Return [X, Y] of the center of cell containing provided text 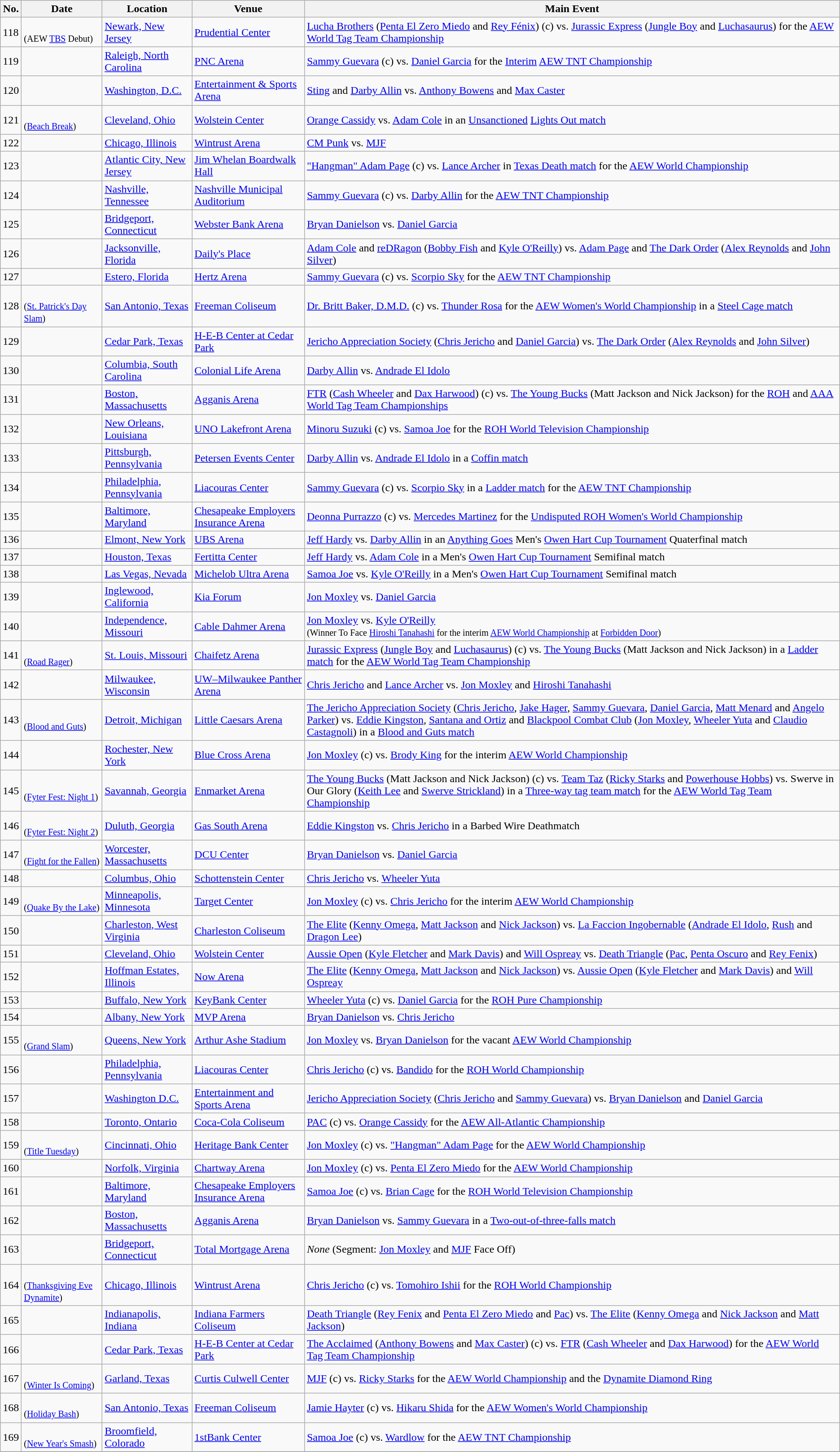
Sting and Darby Allin vs. Anthony Bowens and Max Caster [572, 91]
Duluth, Georgia [147, 826]
Entertainment and Sports Arena [249, 1098]
Jon Moxley vs. Bryan Danielson for the vacant AEW World Championship [572, 1040]
Wheeler Yuta (c) vs. Daniel Garcia for the ROH Pure Championship [572, 1000]
The Elite (Kenny Omega, Matt Jackson and Nick Jackson) vs. Aussie Open (Kyle Fletcher and Mark Davis) and Will Ospreay [572, 977]
Samoa Joe vs. Kyle O'Reilly in a Men's Owen Hart Cup Tournament Semifinal match [572, 574]
169 [11, 1437]
167 [11, 1378]
Hertz Arena [249, 277]
Location [147, 9]
145 [11, 790]
128 [11, 306]
142 [11, 684]
Independence, Missouri [147, 626]
Adam Cole and reDRagon (Bobby Fish and Kyle O'Reilly) vs. Adam Page and The Dark Order (Alex Reynolds and John Silver) [572, 253]
Gas South Arena [249, 826]
Worcester, Massachusetts [147, 855]
Las Vegas, Nevada [147, 574]
Toronto, Ontario [147, 1122]
Jericho Appreciation Society (Chris Jericho and Sammy Guevara) vs. Bryan Danielson and Daniel Garcia [572, 1098]
Samoa Joe (c) vs. Brian Cage for the ROH World Television Championship [572, 1191]
Enmarket Arena [249, 790]
Washington D.C. [147, 1098]
(Quake By the Lake) [62, 902]
161 [11, 1191]
Colonial Life Arena [249, 371]
Newark, New Jersey [147, 32]
Heritage Bank Center [249, 1145]
Nashville, Tennessee [147, 195]
131 [11, 400]
Lucha Brothers (Penta El Zero Miedo and Rey Fénix) (c) vs. Jurassic Express (Jungle Boy and Luchasaurus) for the AEW World Tag Team Championship [572, 32]
MVP Arena [249, 1017]
(St. Patrick's Day Slam) [62, 306]
140 [11, 626]
Darby Allin vs. Andrade El Idolo in a Coffin match [572, 458]
136 [11, 540]
149 [11, 902]
(Thanksgiving Eve Dynamite) [62, 1285]
PNC Arena [249, 61]
Schottenstein Center [249, 878]
162 [11, 1220]
Savannah, Georgia [147, 790]
Raleigh, North Carolina [147, 61]
Sammy Guevara (c) vs. Darby Allin for the AEW TNT Championship [572, 195]
Main Event [572, 9]
133 [11, 458]
(Fight for the Fallen) [62, 855]
(Winter Is Coming) [62, 1378]
Garland, Texas [147, 1378]
Chris Jericho (c) vs. Bandido for the ROH World Championship [572, 1069]
Jeff Hardy vs. Darby Allin in an Anything Goes Men's Owen Hart Cup Tournament Quaterfinal match [572, 540]
121 [11, 119]
MJF (c) vs. Ricky Starks for the AEW World Championship and the Dynamite Diamond Ring [572, 1378]
(Beach Break) [62, 119]
151 [11, 954]
Webster Bank Arena [249, 224]
Milwaukee, Wisconsin [147, 684]
Detroit, Michigan [147, 720]
UW–Milwaukee Panther Arena [249, 684]
Chris Jericho vs. Wheeler Yuta [572, 878]
Minneapolis, Minnesota [147, 902]
152 [11, 977]
Michelob Ultra Arena [249, 574]
Jon Moxley vs. Daniel Garcia [572, 597]
(New Year's Smash) [62, 1437]
120 [11, 91]
UNO Lakefront Arena [249, 429]
150 [11, 930]
Sammy Guevara (c) vs. Daniel Garcia for the Interim AEW TNT Championship [572, 61]
123 [11, 166]
Eddie Kingston vs. Chris Jericho in a Barbed Wire Deathmatch [572, 826]
125 [11, 224]
(AEW TBS Debut) [62, 32]
Chris Jericho (c) vs. Tomohiro Ishii for the ROH World Championship [572, 1285]
Now Arena [249, 977]
St. Louis, Missouri [147, 656]
144 [11, 755]
138 [11, 574]
Jeff Hardy vs. Adam Cole in a Men's Owen Hart Cup Tournament Semifinal match [572, 557]
Cincinnati, Ohio [147, 1145]
163 [11, 1250]
118 [11, 32]
Entertainment & Sports Arena [249, 91]
Kia Forum [249, 597]
Jon Moxley (c) vs. "Hangman" Adam Page for the AEW World Championship [572, 1145]
"Hangman" Adam Page (c) vs. Lance Archer in Texas Death match for the AEW World Championship [572, 166]
The Acclaimed (Anthony Bowens and Max Caster) (c) vs. FTR (Cash Wheeler and Dax Harwood) for the AEW World Tag Team Championship [572, 1350]
No. [11, 9]
Target Center [249, 902]
Indiana Farmers Coliseum [249, 1320]
154 [11, 1017]
Columbia, South Carolina [147, 371]
Inglewood, California [147, 597]
146 [11, 826]
Jacksonville, Florida [147, 253]
Total Mortgage Arena [249, 1250]
UBS Arena [249, 540]
119 [11, 61]
Chaifetz Arena [249, 656]
Jon Moxley (c) vs. Brody King for the interim AEW World Championship [572, 755]
Venue [249, 9]
Blue Cross Arena [249, 755]
134 [11, 488]
Bryan Danielson vs. Sammy Guevara in a Two-out-of-three-falls match [572, 1220]
Nashville Municipal Auditorium [249, 195]
153 [11, 1000]
141 [11, 656]
None (Segment: Jon Moxley and MJF Face Off) [572, 1250]
Queens, New York [147, 1040]
148 [11, 878]
Charleston, West Virginia [147, 930]
139 [11, 597]
Orange Cassidy vs. Adam Cole in an Unsanctioned Lights Out match [572, 119]
159 [11, 1145]
Little Caesars Arena [249, 720]
Broomfield, Colorado [147, 1437]
(Fyter Fest: Night 2) [62, 826]
Cable Dahmer Arena [249, 626]
Charleston Coliseum [249, 930]
Curtis Culwell Center [249, 1378]
164 [11, 1285]
158 [11, 1122]
Jon Moxley (c) vs. Chris Jericho for the interim AEW World Championship [572, 902]
122 [11, 143]
143 [11, 720]
The Elite (Kenny Omega, Matt Jackson and Nick Jackson) vs. La Faccion Ingobernable (Andrade El Idolo, Rush and Dragon Lee) [572, 930]
Arthur Ashe Stadium [249, 1040]
Houston, Texas [147, 557]
156 [11, 1069]
Prudential Center [249, 32]
Pittsburgh, Pennsylvania [147, 458]
Deonna Purrazzo (c) vs. Mercedes Martinez for the Undisputed ROH Women's World Championship [572, 516]
Jericho Appreciation Society (Chris Jericho and Daniel Garcia) vs. The Dark Order (Alex Reynolds and John Silver) [572, 341]
Chris Jericho and Lance Archer vs. Jon Moxley and Hiroshi Tanahashi [572, 684]
168 [11, 1408]
Elmont, New York [147, 540]
Darby Allin vs. Andrade El Idolo [572, 371]
Atlantic City, New Jersey [147, 166]
129 [11, 341]
Fertitta Center [249, 557]
132 [11, 429]
Sammy Guevara (c) vs. Scorpio Sky for the AEW TNT Championship [572, 277]
KeyBank Center [249, 1000]
Petersen Events Center [249, 458]
135 [11, 516]
127 [11, 277]
Bryan Danielson vs. Chris Jericho [572, 1017]
Jamie Hayter (c) vs. Hikaru Shida for the AEW Women's World Championship [572, 1408]
Jon Moxley vs. Kyle O'Reilly(Winner To Face Hiroshi Tanahashi for the interim AEW World Championship at Forbidden Door) [572, 626]
147 [11, 855]
New Orleans, Louisiana [147, 429]
1stBank Center [249, 1437]
Coca-Cola Coliseum [249, 1122]
166 [11, 1350]
Samoa Joe (c) vs. Wardlow for the AEW TNT Championship [572, 1437]
(Title Tuesday) [62, 1145]
(Blood and Guts) [62, 720]
165 [11, 1320]
137 [11, 557]
Jon Moxley (c) vs. Penta El Zero Miedo for the AEW World Championship [572, 1168]
Norfolk, Virginia [147, 1168]
Daily's Place [249, 253]
124 [11, 195]
160 [11, 1168]
(Fyter Fest: Night 1) [62, 790]
157 [11, 1098]
126 [11, 253]
Chartway Arena [249, 1168]
Washington, D.C. [147, 91]
130 [11, 371]
(Road Rager) [62, 656]
Death Triangle (Rey Fenix and Penta El Zero Miedo and Pac) vs. The Elite (Kenny Omega and Nick Jackson and Matt Jackson) [572, 1320]
Hoffman Estates, Illinois [147, 977]
Minoru Suzuki (c) vs. Samoa Joe for the ROH World Television Championship [572, 429]
Albany, New York [147, 1017]
PAC (c) vs. Orange Cassidy for the AEW All-Atlantic Championship [572, 1122]
155 [11, 1040]
Dr. Britt Baker, D.M.D. (c) vs. Thunder Rosa for the AEW Women's World Championship in a Steel Cage match [572, 306]
Indianapolis, Indiana [147, 1320]
Date [62, 9]
(Grand Slam) [62, 1040]
Sammy Guevara (c) vs. Scorpio Sky in a Ladder match for the AEW TNT Championship [572, 488]
Columbus, Ohio [147, 878]
DCU Center [249, 855]
Estero, Florida [147, 277]
Rochester, New York [147, 755]
Aussie Open (Kyle Fletcher and Mark Davis) and Will Ospreay vs. Death Triangle (Pac, Penta Oscuro and Rey Fenix) [572, 954]
Buffalo, New York [147, 1000]
Jim Whelan Boardwalk Hall [249, 166]
(Holiday Bash) [62, 1408]
CM Punk vs. MJF [572, 143]
FTR (Cash Wheeler and Dax Harwood) (c) vs. The Young Bucks (Matt Jackson and Nick Jackson) for the ROH and AAA World Tag Team Championships [572, 400]
